Extract the [X, Y] coordinate from the center of the cell holding the provided text.  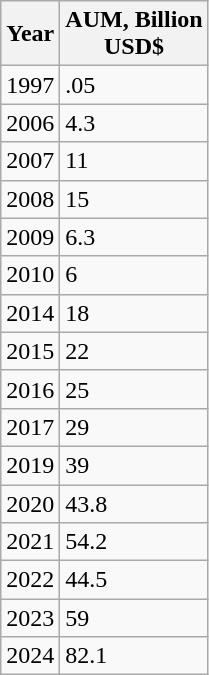
54.2 [134, 542]
Year [30, 34]
2009 [30, 237]
4.3 [134, 123]
.05 [134, 85]
2020 [30, 503]
15 [134, 199]
2024 [30, 656]
18 [134, 313]
2023 [30, 618]
2022 [30, 580]
43.8 [134, 503]
39 [134, 465]
59 [134, 618]
2010 [30, 275]
2021 [30, 542]
2008 [30, 199]
2007 [30, 161]
11 [134, 161]
2014 [30, 313]
25 [134, 389]
44.5 [134, 580]
2017 [30, 427]
2016 [30, 389]
AUM, BillionUSD$ [134, 34]
22 [134, 351]
6.3 [134, 237]
2019 [30, 465]
1997 [30, 85]
29 [134, 427]
82.1 [134, 656]
2006 [30, 123]
2015 [30, 351]
6 [134, 275]
